Pinpoint the cell where the given text exists, returning its [X, Y] midpoint coordinate. 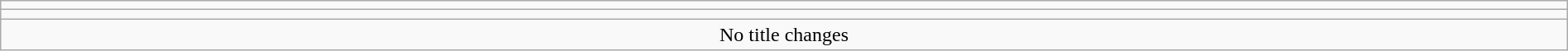
No title changes [784, 35]
